Extract the [x, y] coordinate from the center of the cell holding the provided text.  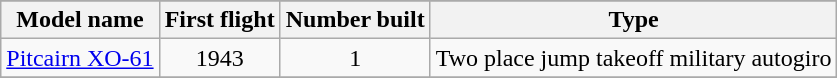
Pitcairn XO-61 [80, 58]
Number built [355, 20]
1943 [220, 58]
First flight [220, 20]
Type [634, 20]
Model name [80, 20]
Two place jump takeoff military autogiro [634, 58]
1 [355, 58]
